For the text-containing cell, return its midpoint in (x, y) coordinate format. 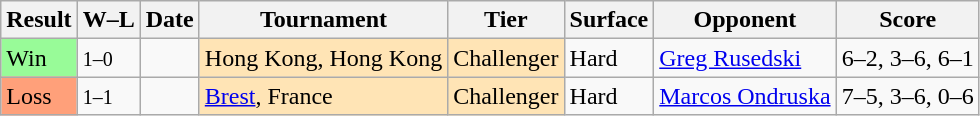
Score (908, 20)
W–L (108, 20)
1–0 (108, 58)
6–2, 3–6, 6–1 (908, 58)
1–1 (108, 96)
Greg Rusedski (745, 58)
Marcos Ondruska (745, 96)
7–5, 3–6, 0–6 (908, 96)
Opponent (745, 20)
Win (39, 58)
Tournament (323, 20)
Date (170, 20)
Loss (39, 96)
Tier (506, 20)
Brest, France (323, 96)
Surface (609, 20)
Hong Kong, Hong Kong (323, 58)
Result (39, 20)
